Identify which cell holds the provided text, then report its (x, y) central coordinate. 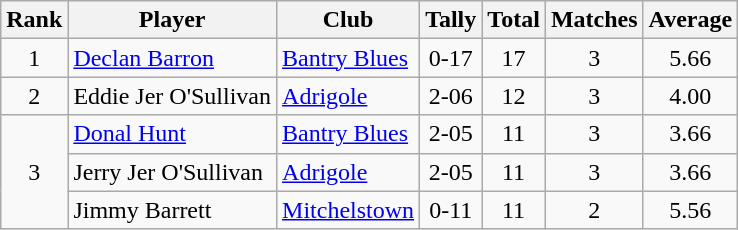
Jimmy Barrett (172, 210)
0-11 (451, 210)
Donal Hunt (172, 134)
Mitchelstown (348, 210)
Rank (34, 20)
5.56 (690, 210)
Matches (594, 20)
Total (514, 20)
Eddie Jer O'Sullivan (172, 96)
Jerry Jer O'Sullivan (172, 172)
Player (172, 20)
5.66 (690, 58)
Tally (451, 20)
12 (514, 96)
Club (348, 20)
4.00 (690, 96)
Average (690, 20)
1 (34, 58)
2-06 (451, 96)
17 (514, 58)
Declan Barron (172, 58)
0-17 (451, 58)
